Extract the (X, Y) coordinate from the center of the cell holding the provided text.  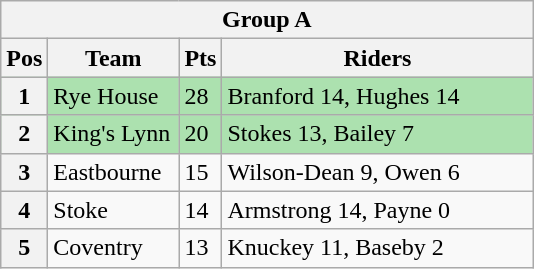
20 (200, 134)
Pts (200, 58)
Pos (24, 58)
Riders (378, 58)
2 (24, 134)
King's Lynn (114, 134)
Wilson-Dean 9, Owen 6 (378, 172)
28 (200, 96)
Rye House (114, 96)
1 (24, 96)
Team (114, 58)
4 (24, 210)
5 (24, 248)
3 (24, 172)
15 (200, 172)
14 (200, 210)
Group A (267, 20)
Stoke (114, 210)
Eastbourne (114, 172)
13 (200, 248)
Armstrong 14, Payne 0 (378, 210)
Branford 14, Hughes 14 (378, 96)
Stokes 13, Bailey 7 (378, 134)
Coventry (114, 248)
Knuckey 11, Baseby 2 (378, 248)
